Locate the cell with the specified text and output its [x, y] center coordinate. 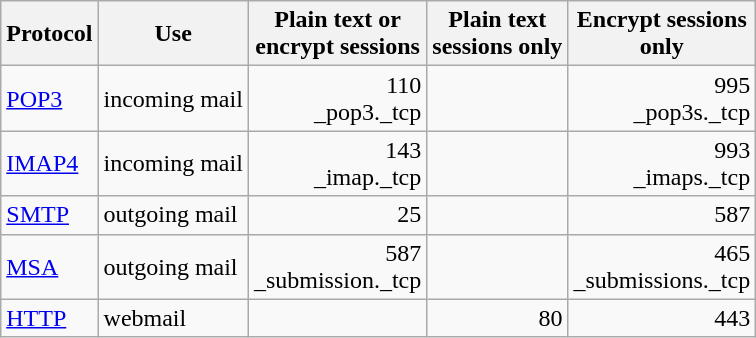
SMTP [50, 215]
993 _imaps._tcp [662, 164]
MSA [50, 266]
110 _pop3._tcp [337, 98]
465 _submissions._tcp [662, 266]
80 [498, 318]
Encrypt sessions only [662, 34]
995 _pop3s._tcp [662, 98]
POP3 [50, 98]
webmail [173, 318]
HTTP [50, 318]
25 [337, 215]
Use [173, 34]
143 _imap._tcp [337, 164]
587 _submission._tcp [337, 266]
Plain text or encrypt sessions [337, 34]
Plain text sessions only [498, 34]
IMAP4 [50, 164]
443 [662, 318]
587 [662, 215]
Protocol [50, 34]
